Search for the cell housing the specified text and yield its [X, Y] center coordinate. 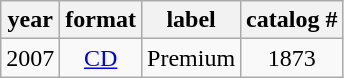
2007 [30, 58]
format [101, 20]
catalog # [292, 20]
label [192, 20]
Premium [192, 58]
CD [101, 58]
1873 [292, 58]
year [30, 20]
